Capture the cell that displays the provided text and extract its (x, y) central coordinate. 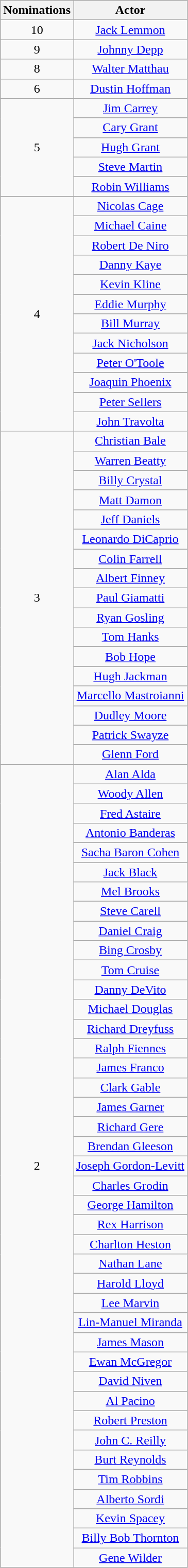
Tim Robbins (130, 1479)
Dudley Moore (130, 715)
Johnny Depp (130, 49)
Mel Brooks (130, 892)
Tom Hanks (130, 637)
4 (37, 314)
Ryan Gosling (130, 618)
John C. Reilly (130, 1440)
Marcello Mastroianni (130, 696)
Nathan Lane (130, 1264)
Nicolas Cage (130, 206)
Jack Lemmon (130, 30)
Rex Harrison (130, 1225)
Jim Carrey (130, 108)
Dustin Hoffman (130, 89)
Ralph Fiennes (130, 1048)
Billy Bob Thornton (130, 1538)
Robin Williams (130, 186)
Jeff Daniels (130, 519)
Bill Murray (130, 324)
Steve Martin (130, 167)
Richard Gere (130, 1126)
Nominations (37, 10)
Tom Cruise (130, 970)
Christian Bale (130, 441)
Steve Carell (130, 911)
Joseph Gordon-Levitt (130, 1166)
Ewan McGregor (130, 1362)
Harold Lloyd (130, 1283)
Gene Wilder (130, 1558)
Jack Black (130, 872)
Clark Gable (130, 1087)
Michael Douglas (130, 1009)
8 (37, 69)
Matt Damon (130, 500)
David Niven (130, 1381)
Richard Dreyfuss (130, 1029)
James Garner (130, 1107)
Daniel Craig (130, 931)
Peter Sellers (130, 402)
Sacha Baron Cohen (130, 852)
Hugh Jackman (130, 676)
Danny Kaye (130, 265)
2 (37, 1166)
Warren Beatty (130, 461)
Al Pacino (130, 1401)
Bob Hope (130, 657)
Joaquin Phoenix (130, 382)
Peter O'Toole (130, 363)
Patrick Swayze (130, 735)
Brendan Gleeson (130, 1146)
Antonio Banderas (130, 833)
Hugh Grant (130, 147)
Eddie Murphy (130, 304)
Cary Grant (130, 128)
Danny DeVito (130, 990)
Robert Preston (130, 1420)
Glenn Ford (130, 754)
Actor (130, 10)
George Hamilton (130, 1205)
Lin-Manuel Miranda (130, 1323)
Colin Farrell (130, 558)
Woody Allen (130, 794)
Leonardo DiCaprio (130, 539)
10 (37, 30)
Charlton Heston (130, 1244)
6 (37, 89)
Albert Finney (130, 578)
Jack Nicholson (130, 343)
Charles Grodin (130, 1185)
Lee Marvin (130, 1303)
Walter Matthau (130, 69)
3 (37, 598)
Burt Reynolds (130, 1459)
Robert De Niro (130, 245)
Kevin Spacey (130, 1519)
James Franco (130, 1068)
Michael Caine (130, 225)
Paul Giamatti (130, 598)
Fred Astaire (130, 813)
Bing Crosby (130, 950)
Kevin Kline (130, 285)
9 (37, 49)
5 (37, 147)
Alan Alda (130, 774)
John Travolta (130, 421)
James Mason (130, 1342)
Billy Crystal (130, 480)
Alberto Sordi (130, 1499)
